Return [X, Y] of the center of cell containing provided text 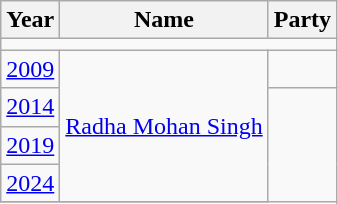
2019 [30, 145]
2024 [30, 183]
Year [30, 20]
Party [302, 20]
2014 [30, 107]
Name [164, 20]
2009 [30, 69]
Radha Mohan Singh [164, 126]
